Capture the cell that displays the provided text and extract its [x, y] central coordinate. 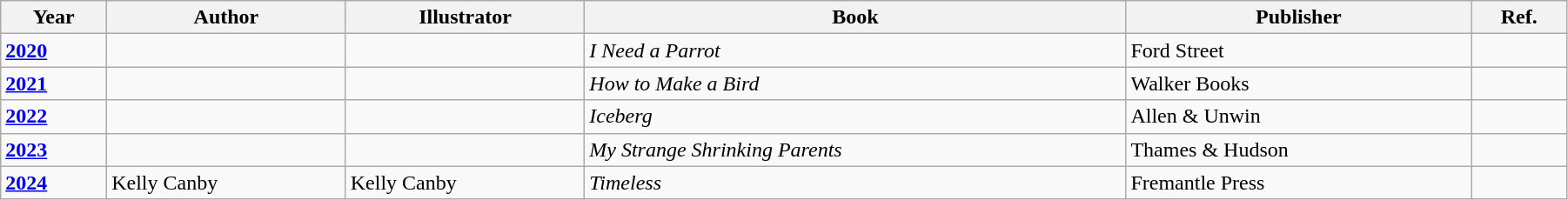
Ford Street [1298, 50]
Thames & Hudson [1298, 150]
2024 [54, 183]
Iceberg [855, 117]
2023 [54, 150]
How to Make a Bird [855, 83]
Publisher [1298, 17]
Timeless [855, 183]
Year [54, 17]
Ref. [1519, 17]
Allen & Unwin [1298, 117]
My Strange Shrinking Parents [855, 150]
Book [855, 17]
2022 [54, 117]
Fremantle Press [1298, 183]
Walker Books [1298, 83]
I Need a Parrot [855, 50]
Author [226, 17]
Illustrator [465, 17]
2020 [54, 50]
2021 [54, 83]
